For the text-containing cell, return its midpoint in [X, Y] coordinate format. 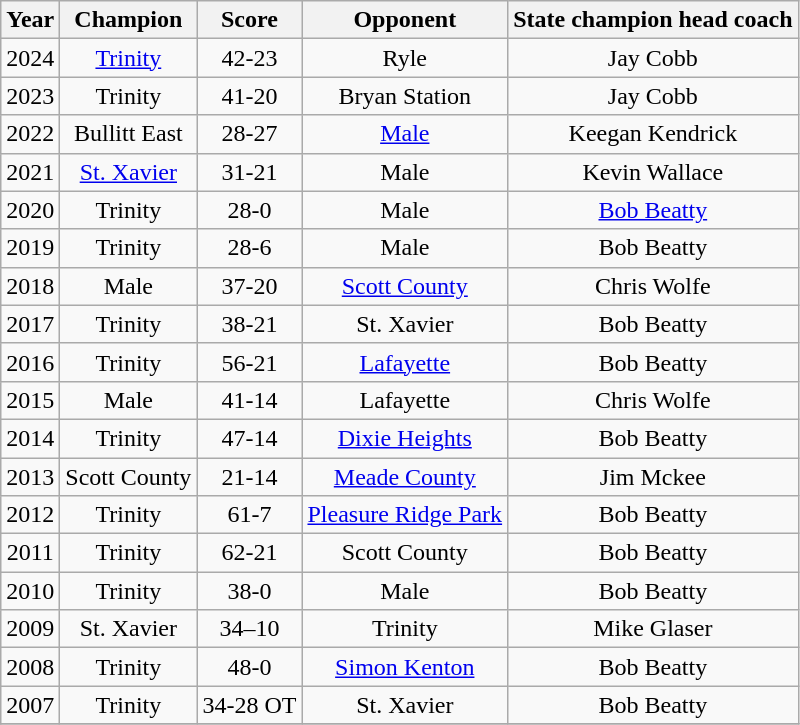
Meade County [405, 477]
Champion [128, 20]
2021 [30, 172]
2007 [30, 705]
34–10 [250, 629]
2012 [30, 515]
Keegan Kendrick [653, 134]
2008 [30, 667]
47-14 [250, 438]
41-20 [250, 96]
34-28 OT [250, 705]
48-0 [250, 667]
31-21 [250, 172]
41-14 [250, 400]
2009 [30, 629]
61-7 [250, 515]
28-27 [250, 134]
State champion head coach [653, 20]
38-0 [250, 591]
2016 [30, 362]
37-20 [250, 286]
2017 [30, 324]
Kevin Wallace [653, 172]
Dixie Heights [405, 438]
28-6 [250, 248]
Mike Glaser [653, 629]
Jim Mckee [653, 477]
2019 [30, 248]
2020 [30, 210]
Simon Kenton [405, 667]
Ryle [405, 58]
56-21 [250, 362]
38-21 [250, 324]
2013 [30, 477]
2010 [30, 591]
2014 [30, 438]
Opponent [405, 20]
21-14 [250, 477]
2022 [30, 134]
42-23 [250, 58]
2023 [30, 96]
Pleasure Ridge Park [405, 515]
Bullitt East [128, 134]
2024 [30, 58]
2011 [30, 553]
62-21 [250, 553]
28-0 [250, 210]
2018 [30, 286]
2015 [30, 400]
Bryan Station [405, 96]
Year [30, 20]
Score [250, 20]
